Capture the cell that displays the provided text and extract its (x, y) central coordinate. 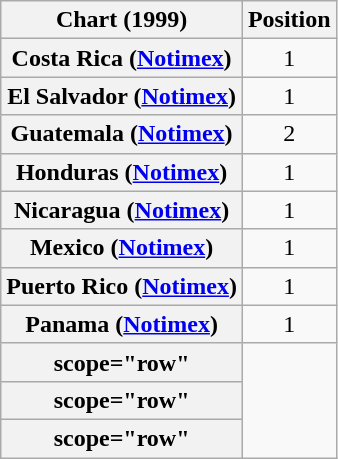
Mexico (Notimex) (122, 248)
Chart (1999) (122, 20)
Guatemala (Notimex) (122, 134)
Nicaragua (Notimex) (122, 210)
Panama (Notimex) (122, 324)
Puerto Rico (Notimex) (122, 286)
2 (289, 134)
El Salvador (Notimex) (122, 96)
Honduras (Notimex) (122, 172)
Position (289, 20)
Costa Rica (Notimex) (122, 58)
